Output the [x, y] coordinate of the center of the cell containing the given text.  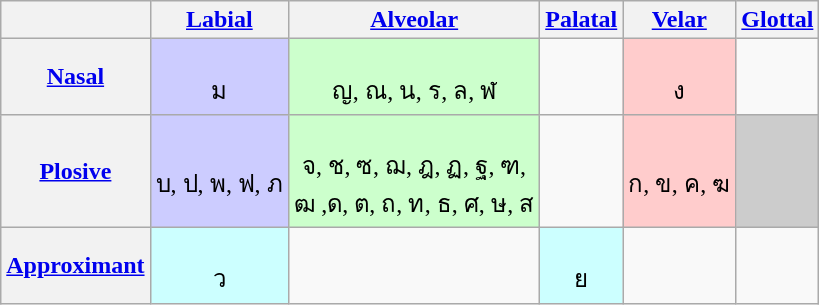
ก, ข, ค, ฆ [680, 170]
ย [582, 265]
ว [220, 265]
Nasal [76, 77]
Approximant [76, 265]
ง [680, 77]
Palatal [582, 20]
Velar [680, 20]
Alveolar [414, 20]
ญ, ณ, น, ร, ล, ฬ [414, 77]
Plosive [76, 170]
Labial [220, 20]
Glottal [778, 20]
ม [220, 77]
บ, ป, พ, ฟ, ภ [220, 170]
จ, ช, ซ, ฌ, ฎ, ฏ, ฐ, ฑ,ฒ ,ด, ต, ถ, ท, ธ, ศ, ษ, ส [414, 170]
